Capture the cell that displays the provided text and extract its [X, Y] central coordinate. 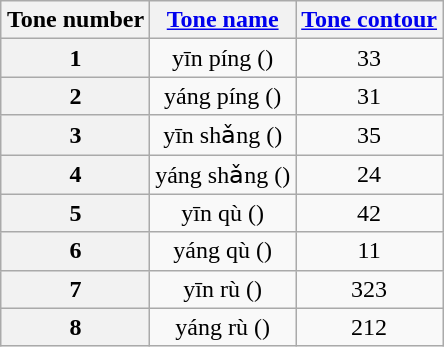
3 [75, 135]
7 [75, 289]
yáng rù () [223, 327]
6 [75, 251]
33 [370, 58]
31 [370, 96]
8 [75, 327]
yīn qù () [223, 213]
yīn rù () [223, 289]
212 [370, 327]
5 [75, 213]
yīn shǎng () [223, 135]
Tone contour [370, 20]
Tone name [223, 20]
24 [370, 174]
4 [75, 174]
yáng píng () [223, 96]
42 [370, 213]
35 [370, 135]
yáng shǎng () [223, 174]
323 [370, 289]
2 [75, 96]
1 [75, 58]
11 [370, 251]
yáng qù () [223, 251]
yīn píng () [223, 58]
Tone number [75, 20]
